From the cell containing the given text, extract its center point as (x, y) coordinate. 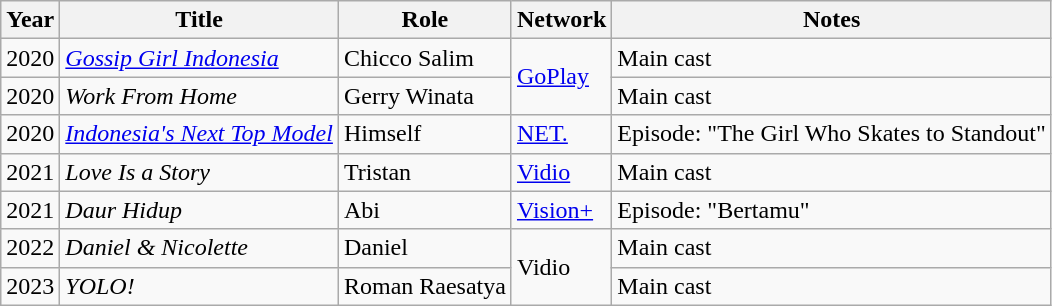
Notes (832, 20)
Episode: "Bertamu" (832, 210)
Episode: "The Girl Who Skates to Standout" (832, 134)
Roman Raesatya (424, 286)
Gossip Girl Indonesia (200, 58)
Work From Home (200, 96)
Role (424, 20)
2023 (30, 286)
Daur Hidup (200, 210)
Indonesia's Next Top Model (200, 134)
Abi (424, 210)
Daniel & Nicolette (200, 248)
Himself (424, 134)
Network (561, 20)
Title (200, 20)
Love Is a Story (200, 172)
GoPlay (561, 77)
NET. (561, 134)
Chicco Salim (424, 58)
Tristan (424, 172)
Daniel (424, 248)
YOLO! (200, 286)
Vision+ (561, 210)
Gerry Winata (424, 96)
Year (30, 20)
2022 (30, 248)
